Search for the cell housing the specified text and yield its [X, Y] center coordinate. 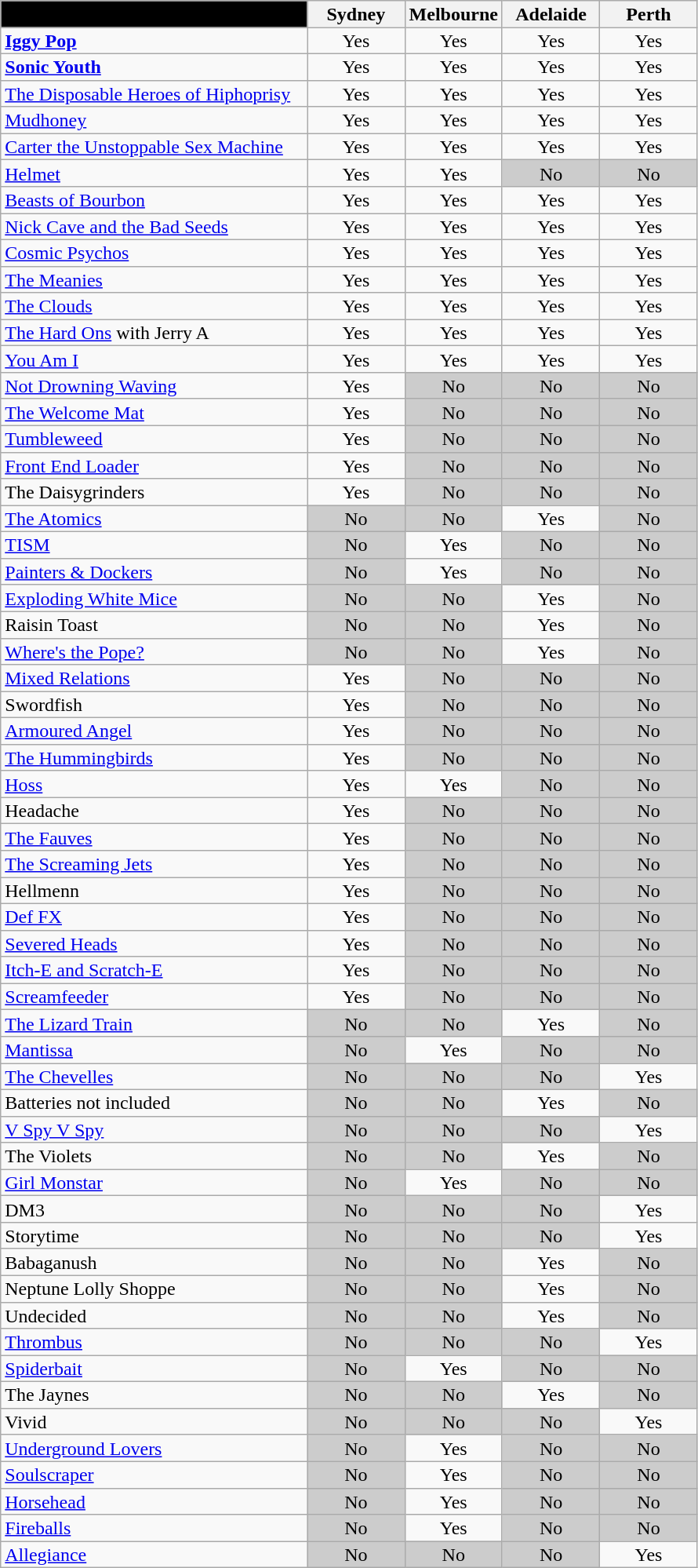
The Hard Ons with Jerry A [154, 333]
Where's the Pope? [154, 651]
Iggy Pop [154, 41]
Exploding White Mice [154, 598]
The Hummingbirds [154, 757]
Perth [649, 14]
Hoss [154, 784]
Helmet [154, 173]
Storytime [154, 1236]
Painters & Dockers [154, 571]
Spiderbait [154, 1369]
The Jaynes [154, 1395]
Neptune Lolly Shoppe [154, 1289]
The Welcome Mat [154, 412]
Mudhoney [154, 120]
Armoured Angel [154, 731]
TISM [154, 545]
Mantissa [154, 1050]
Not Drowning Waving [154, 386]
Thrombus [154, 1342]
Batteries not included [154, 1103]
Itch-E and Scratch-E [154, 970]
The Disposable Heroes of Hiphoprisy [154, 93]
Hellmenn [154, 891]
Girl Monstar [154, 1183]
Vivid [154, 1421]
The Violets [154, 1156]
The Meanies [154, 279]
Soulscraper [154, 1475]
The Atomics [154, 519]
Cosmic Psychos [154, 253]
Raisin Toast [154, 625]
The Chevelles [154, 1076]
Carter the Unstoppable Sex Machine [154, 147]
Allegiance [154, 1555]
Underground Lovers [154, 1448]
V Spy V Spy [154, 1129]
Mixed Relations [154, 678]
Adelaide [551, 14]
The Lizard Train [154, 1023]
Nick Cave and the Bad Seeds [154, 227]
Tumbleweed [154, 439]
Beasts of Bourbon [154, 200]
Severed Heads [154, 943]
Babaganush [154, 1262]
Screamfeeder [154, 997]
Fireballs [154, 1528]
Def FX [154, 917]
Undecided [154, 1315]
You Am I [154, 359]
Sonic Youth [154, 67]
Swordfish [154, 705]
The Screaming Jets [154, 864]
The Clouds [154, 306]
The Daisygrinders [154, 492]
Headache [154, 811]
Sydney [356, 14]
Melbourne [453, 14]
DM3 [154, 1209]
The Fauves [154, 837]
Horsehead [154, 1501]
Front End Loader [154, 465]
